Pinpoint the cell where the given text exists, returning its [x, y] midpoint coordinate. 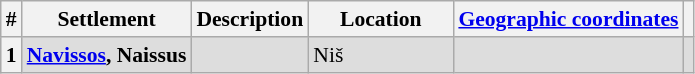
Location [380, 19]
Niš [380, 55]
Geographic coordinates [568, 19]
Navissos, Naissus [107, 55]
Settlement [107, 19]
1 [12, 55]
Description [250, 19]
# [12, 19]
